Extract the (X, Y) coordinate from the center of the cell holding the provided text.  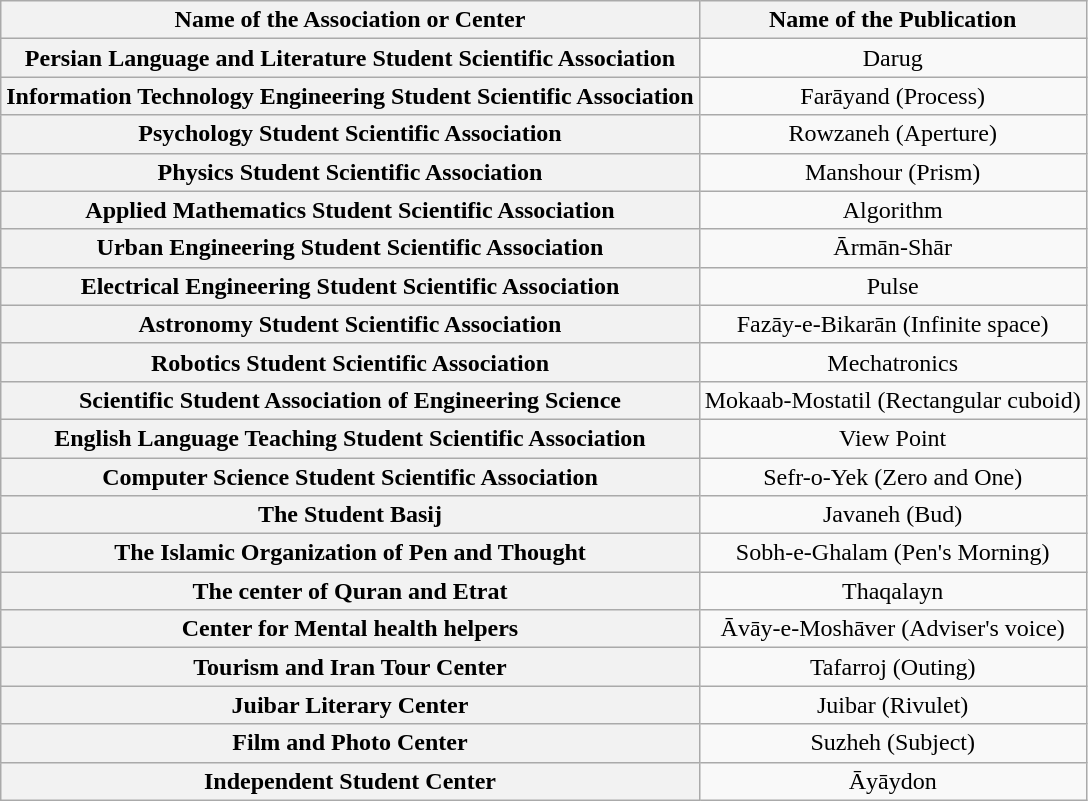
Mokaab-Mostatil (Rectangular cuboid) (892, 400)
Sobh-e-Ghalam (Pen's Morning) (892, 553)
Javaneh (Bud) (892, 515)
Film and Photo Center (350, 743)
Computer Science Student Scientific Association (350, 477)
The Student Basij (350, 515)
Scientific Student Association of Engineering Science (350, 400)
Fazāy-e-Bikarān (Infinite space) (892, 324)
Rowzaneh (Aperture) (892, 134)
Applied Mathematics Student Scientific Association (350, 210)
Juibar (Rivulet) (892, 705)
Physics Student Scientific Association (350, 172)
English Language Teaching Student Scientific Association (350, 438)
Astronomy Student Scientific Association (350, 324)
The Islamic Organization of Pen and Thought (350, 553)
Farāyand (Process) (892, 96)
Suzheh (Subject) (892, 743)
Āvāy-e-Moshāver (Adviser's voice) (892, 629)
Name of the Publication (892, 20)
Psychology Student Scientific Association (350, 134)
Mechatronics (892, 362)
Independent Student Center (350, 781)
Thaqalayn (892, 591)
The center of Quran and Etrat (350, 591)
Sefr-o-Yek (Zero and One) (892, 477)
Tafarroj (Outing) (892, 667)
Juibar Literary Center (350, 705)
Name of the Association or Center (350, 20)
Urban Engineering Student Scientific Association (350, 248)
View Point (892, 438)
Darug (892, 58)
Persian Language and Literature Student Scientific Association (350, 58)
Ārmān-Shār (892, 248)
Information Technology Engineering Student Scientific Association (350, 96)
Āyāydon (892, 781)
Algorithm (892, 210)
Pulse (892, 286)
Manshour (Prism) (892, 172)
Robotics Student Scientific Association (350, 362)
Tourism and Iran Tour Center (350, 667)
Center for Mental health helpers (350, 629)
Electrical Engineering Student Scientific Association (350, 286)
